Provide the [X, Y] coordinate of the cell's center where the given text is located.  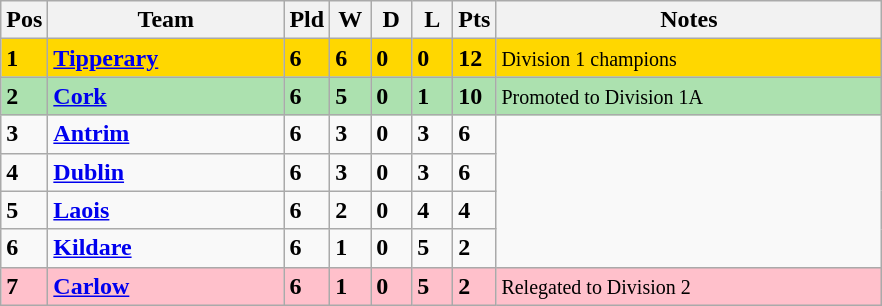
Promoted to Division 1A [689, 96]
Pos [24, 20]
Team [166, 20]
Antrim [166, 134]
Carlow [166, 286]
12 [474, 58]
7 [24, 286]
Cork [166, 96]
Relegated to Division 2 [689, 286]
Dublin [166, 172]
Laois [166, 210]
W [350, 20]
Notes [689, 20]
Division 1 champions [689, 58]
D [392, 20]
Pts [474, 20]
Kildare [166, 248]
10 [474, 96]
Pld [307, 20]
Tipperary [166, 58]
L [432, 20]
